Return [X, Y] of the center of cell containing provided text 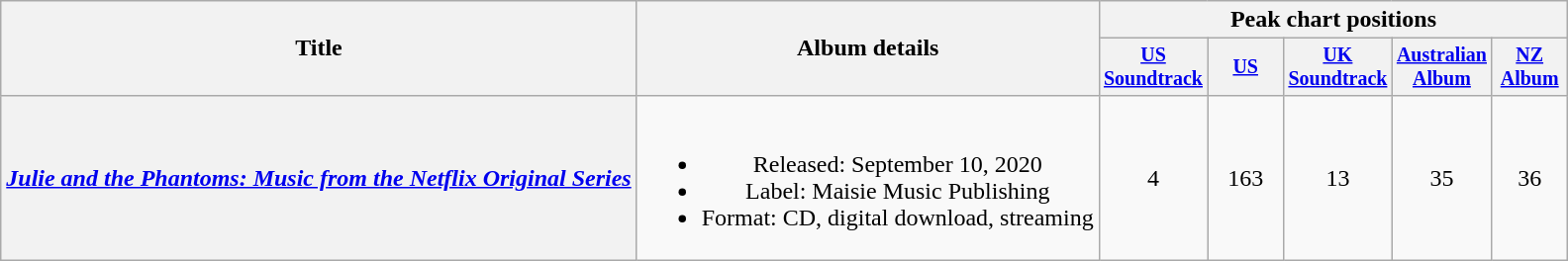
Album details [867, 48]
Peak chart positions [1332, 20]
Released: September 10, 2020Label: Maisie Music PublishingFormat: CD, digital download, streaming [867, 178]
163 [1245, 178]
35 [1441, 178]
NZ Album [1530, 67]
4 [1152, 178]
US Soundtrack [1152, 67]
13 [1338, 178]
US [1245, 67]
Title [319, 48]
UK Soundtrack [1338, 67]
36 [1530, 178]
Australian Album [1441, 67]
Julie and the Phantoms: Music from the Netflix Original Series [319, 178]
